Extract the (X, Y) coordinate from the center of the cell holding the provided text.  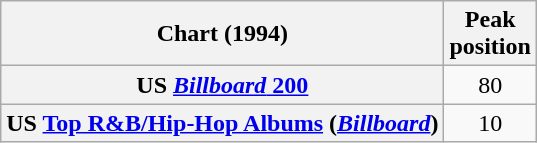
80 (490, 85)
Peakposition (490, 34)
10 (490, 123)
US Top R&B/Hip-Hop Albums (Billboard) (222, 123)
US Billboard 200 (222, 85)
Chart (1994) (222, 34)
